Detect which cell encompasses the target text, then output its (X, Y) center coordinate. 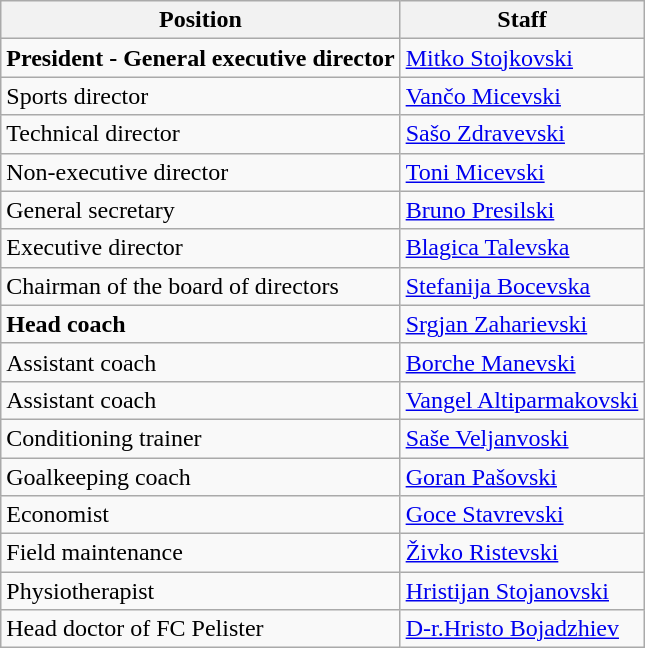
Head doctor of FC Pelister (200, 629)
Economist (200, 515)
President - General executive director (200, 58)
Živko Ristevski (522, 553)
Hristijan Stojanovski (522, 591)
Bruno Presilski (522, 210)
Conditioning trainer (200, 438)
Goalkeeping coach (200, 477)
Vančo Micevski (522, 96)
Vangel Altiparmakovski (522, 400)
Saše Veljanvoski (522, 438)
Chairman of the board of directors (200, 286)
Toni Micevski (522, 172)
Goce Stavrevski (522, 515)
Sašo Zdravevski (522, 134)
Goran Pašovski (522, 477)
Non-executive director (200, 172)
Position (200, 20)
D-r.Hristo Bojadzhiev (522, 629)
General secretary (200, 210)
Executive director (200, 248)
Head coach (200, 324)
Borche Manevski (522, 362)
Stefanija Bocevska (522, 286)
Staff (522, 20)
Srgjan Zaharievski (522, 324)
Physiotherapist (200, 591)
Blagica Talevska (522, 248)
Sports director (200, 96)
Technical director (200, 134)
Mitko Stojkovski (522, 58)
Field maintenance (200, 553)
